Provide the (x, y) coordinate of the cell's center where the given text is located.  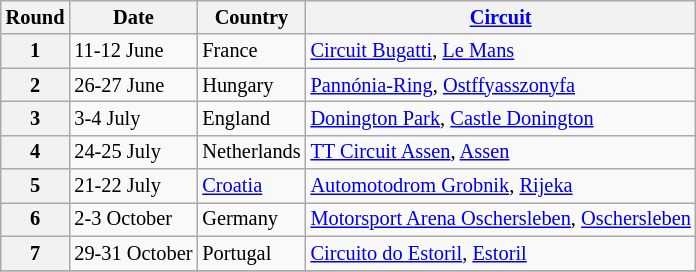
6 (36, 219)
England (251, 118)
Donington Park, Castle Donington (501, 118)
5 (36, 186)
Round (36, 17)
1 (36, 51)
Germany (251, 219)
Automotodrom Grobnik, Rijeka (501, 186)
4 (36, 152)
Circuit (501, 17)
Circuito do Estoril, Estoril (501, 253)
2 (36, 85)
29-31 October (133, 253)
Motorsport Arena Oschersleben, Oschersleben (501, 219)
26-27 June (133, 85)
3-4 July (133, 118)
21-22 July (133, 186)
Croatia (251, 186)
3 (36, 118)
Portugal (251, 253)
Circuit Bugatti, Le Mans (501, 51)
Date (133, 17)
Country (251, 17)
7 (36, 253)
24-25 July (133, 152)
11-12 June (133, 51)
Pannónia-Ring, Ostffyasszonyfa (501, 85)
Hungary (251, 85)
TT Circuit Assen, Assen (501, 152)
Netherlands (251, 152)
France (251, 51)
2-3 October (133, 219)
